Locate the cell with the specified text and output its (x, y) center coordinate. 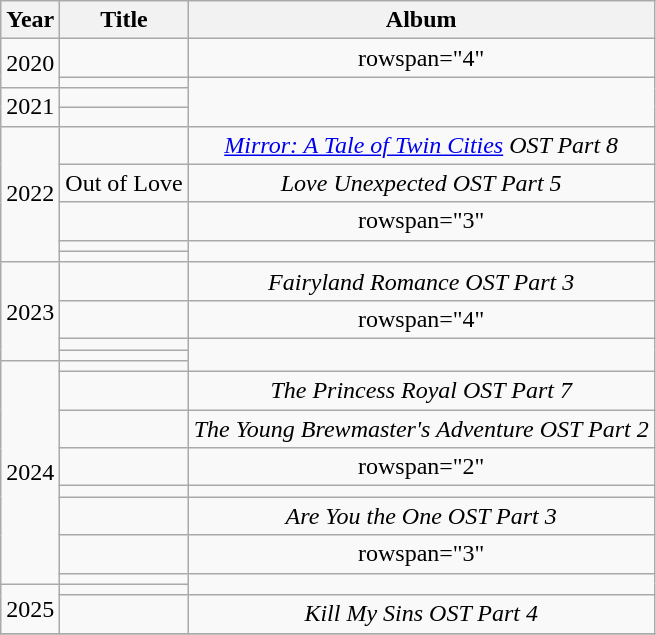
Are You the One OST Part 3 (421, 516)
2020 (30, 64)
Kill My Sins OST Part 4 (421, 614)
2023 (30, 311)
2021 (30, 107)
Year (30, 20)
The Young Brewmaster's Adventure OST Part 2 (421, 429)
Out of Love (124, 183)
2025 (30, 608)
Album (421, 20)
2024 (30, 473)
rowspan="2" (421, 467)
Title (124, 20)
Love Unexpected OST Part 5 (421, 183)
Fairyland Romance OST Part 3 (421, 281)
Mirror: A Tale of Twin Cities OST Part 8 (421, 145)
2022 (30, 194)
The Princess Royal OST Part 7 (421, 391)
